Output the (X, Y) coordinate of the center of the cell containing the given text.  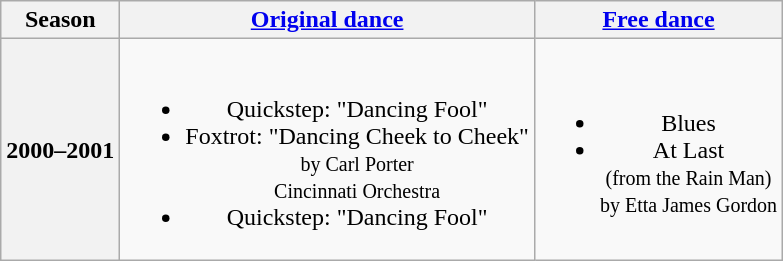
Free dance (658, 20)
Season (60, 20)
Quickstep: "Dancing Fool"Foxtrot: "Dancing Cheek to Cheek" by Carl Porter Cincinnati Orchestra Quickstep: "Dancing Fool" (328, 150)
BluesAt Last (from the Rain Man) by Etta James Gordon (658, 150)
Original dance (328, 20)
2000–2001 (60, 150)
